Identify which cell holds the provided text, then report its [x, y] central coordinate. 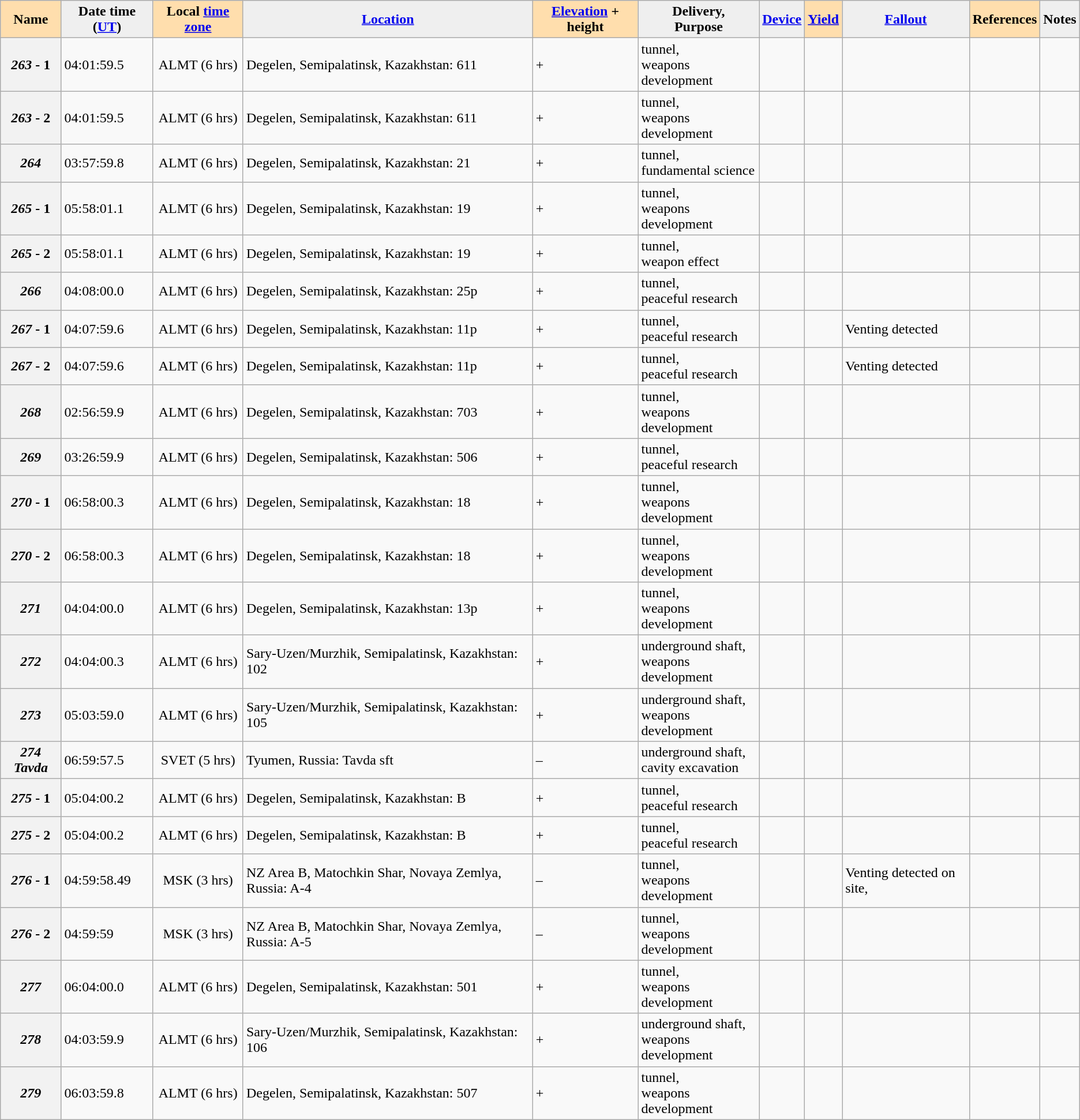
04:59:58.49 [107, 881]
underground shaft,cavity excavation [699, 761]
Sary-Uzen/Murzhik, Semipalatinsk, Kazakhstan: 102 [388, 662]
NZ Area B, Matochkin Shar, Novaya Zemlya, Russia: A-4 [388, 881]
Degelen, Semipalatinsk, Kazakhstan: 13p [388, 609]
271 [31, 609]
Device [782, 20]
269 [31, 457]
Sary-Uzen/Murzhik, Semipalatinsk, Kazakhstan: 106 [388, 1040]
276 - 2 [31, 934]
Delivery, Purpose [699, 20]
Name [31, 20]
263 - 1 [31, 65]
Tyumen, Russia: Tavda sft [388, 761]
274 Tavda [31, 761]
04:59:59 [107, 934]
Elevation + height [585, 20]
SVET (5 hrs) [198, 761]
273 [31, 715]
04:03:59.9 [107, 1040]
266 [31, 291]
264 [31, 163]
Degelen, Semipalatinsk, Kazakhstan: 703 [388, 411]
03:26:59.9 [107, 457]
Notes [1060, 20]
270 - 1 [31, 502]
Venting detected on site, [906, 881]
265 - 1 [31, 208]
Sary-Uzen/Murzhik, Semipalatinsk, Kazakhstan: 105 [388, 715]
03:57:59.8 [107, 163]
02:56:59.9 [107, 411]
04:04:00.0 [107, 609]
279 [31, 1093]
Date time (UT) [107, 20]
tunnel,fundamental science [699, 163]
263 - 2 [31, 118]
Degelen, Semipalatinsk, Kazakhstan: 501 [388, 987]
270 - 2 [31, 555]
268 [31, 411]
275 - 1 [31, 797]
Location [388, 20]
Degelen, Semipalatinsk, Kazakhstan: 507 [388, 1093]
276 - 1 [31, 881]
06:04:00.0 [107, 987]
04:08:00.0 [107, 291]
272 [31, 662]
265 - 2 [31, 254]
Fallout [906, 20]
Yield [824, 20]
Degelen, Semipalatinsk, Kazakhstan: 21 [388, 163]
267 - 1 [31, 329]
275 - 2 [31, 836]
Local time zone [198, 20]
06:59:57.5 [107, 761]
277 [31, 987]
267 - 2 [31, 366]
References [1005, 20]
tunnel,weapon effect [699, 254]
Degelen, Semipalatinsk, Kazakhstan: 506 [388, 457]
06:03:59.8 [107, 1093]
278 [31, 1040]
NZ Area B, Matochkin Shar, Novaya Zemlya, Russia: A-5 [388, 934]
Degelen, Semipalatinsk, Kazakhstan: 25p [388, 291]
05:03:59.0 [107, 715]
04:04:00.3 [107, 662]
